Extract the [X, Y] coordinate from the center of the cell holding the provided text.  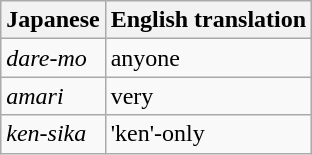
Japanese [53, 20]
amari [53, 96]
English translation [208, 20]
'ken'-only [208, 134]
anyone [208, 58]
ken-sika [53, 134]
very [208, 96]
dare-mo [53, 58]
